Identify which cell holds the provided text, then report its (x, y) central coordinate. 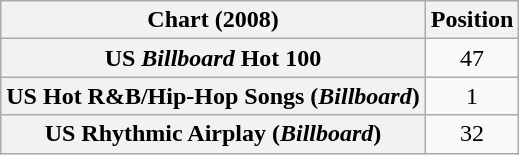
1 (472, 96)
US Rhythmic Airplay (Billboard) (213, 134)
32 (472, 134)
Chart (2008) (213, 20)
47 (472, 58)
US Hot R&B/Hip-Hop Songs (Billboard) (213, 96)
US Billboard Hot 100 (213, 58)
Position (472, 20)
